Detect which cell encompasses the target text, then output its (x, y) center coordinate. 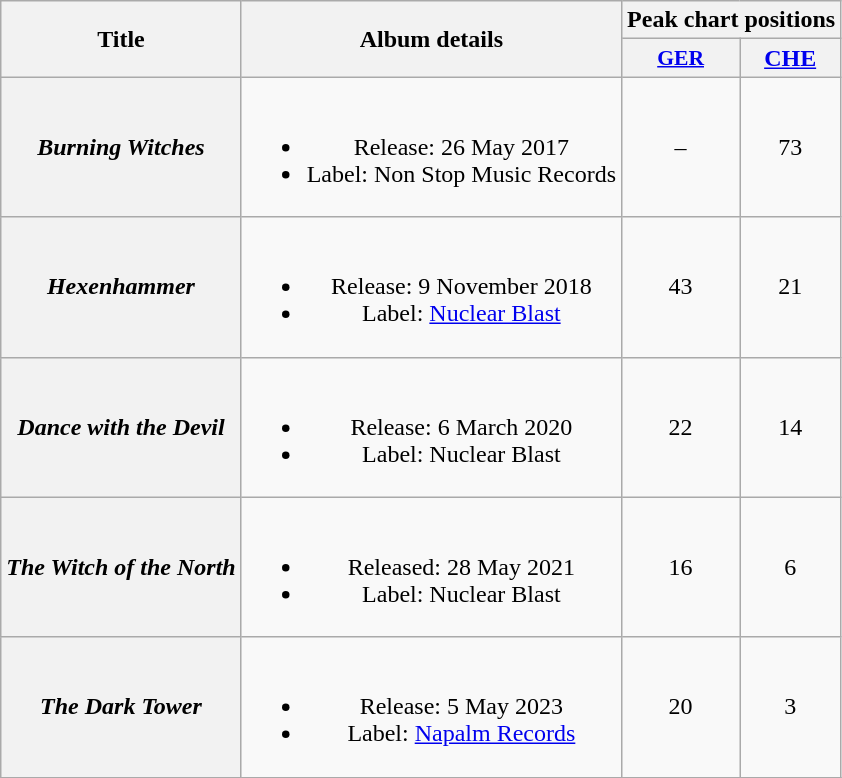
21 (790, 287)
3 (790, 707)
73 (790, 147)
CHE (790, 58)
16 (681, 567)
GER (681, 58)
Album details (431, 39)
– (681, 147)
20 (681, 707)
14 (790, 427)
Release: 6 March 2020Label: Nuclear Blast (431, 427)
Peak chart positions (732, 20)
Hexenhammer (121, 287)
43 (681, 287)
Release: 5 May 2023Label: Napalm Records (431, 707)
Dance with the Devil (121, 427)
Release: 26 May 2017Label: Non Stop Music Records (431, 147)
6 (790, 567)
The Witch of the North (121, 567)
Burning Witches (121, 147)
22 (681, 427)
Released: 28 May 2021Label: Nuclear Blast (431, 567)
The Dark Tower (121, 707)
Title (121, 39)
Release: 9 November 2018Label: Nuclear Blast (431, 287)
